Output the (x, y) coordinate of the center of the cell containing the given text.  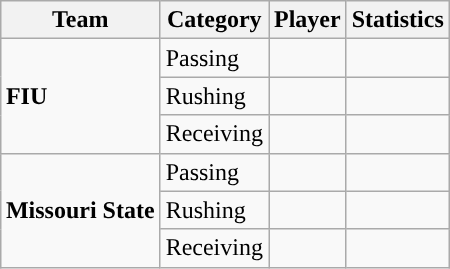
Team (80, 20)
Missouri State (80, 210)
FIU (80, 96)
Category (214, 20)
Player (307, 20)
Statistics (398, 20)
